Output the (X, Y) coordinate of the center of the cell containing the given text.  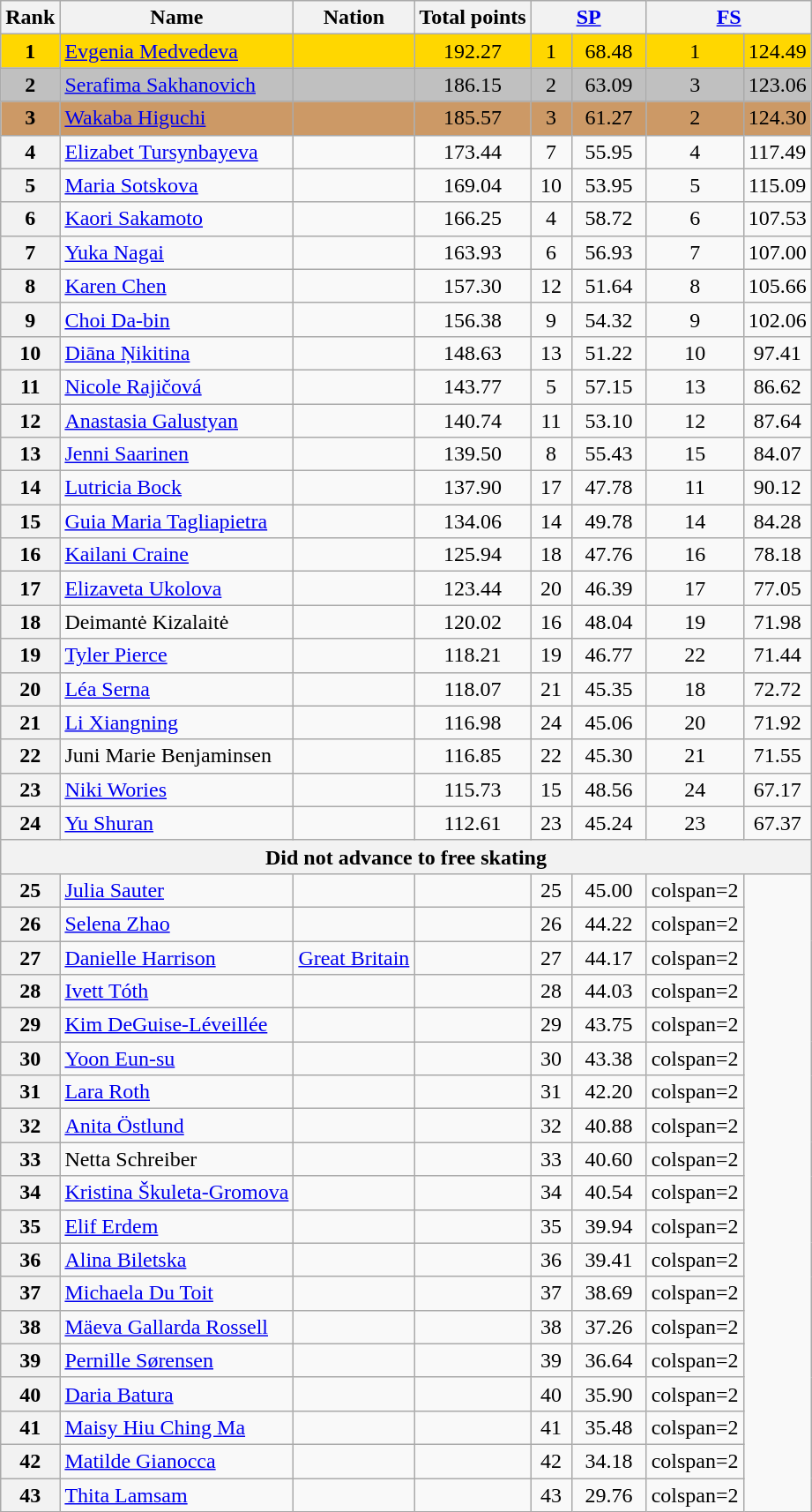
38.69 (608, 1293)
139.50 (473, 454)
43.75 (608, 1025)
63.09 (608, 85)
84.28 (778, 521)
Did not advance to free skating (406, 857)
67.17 (778, 790)
134.06 (473, 521)
36.64 (608, 1360)
45.30 (608, 756)
54.32 (608, 319)
107.00 (778, 252)
44.22 (608, 924)
47.78 (608, 488)
Deimantė Kizalaitė (176, 622)
Karen Chen (176, 286)
86.62 (778, 386)
Pernille Sørensen (176, 1360)
71.98 (778, 622)
Mäeva Gallarda Rossell (176, 1327)
125.94 (473, 555)
Guia Maria Tagliapietra (176, 521)
156.38 (473, 319)
Niki Wories (176, 790)
116.85 (473, 756)
Elizaveta Ukolova (176, 588)
Léa Serna (176, 689)
29.76 (608, 1495)
Selena Zhao (176, 924)
116.98 (473, 722)
Elif Erdem (176, 1226)
40.60 (608, 1159)
48.04 (608, 622)
Jenni Saarinen (176, 454)
118.21 (473, 655)
47.76 (608, 555)
Thita Lamsam (176, 1495)
71.44 (778, 655)
115.09 (778, 185)
Anita Östlund (176, 1126)
Evgenia Medvedeva (176, 51)
Netta Schreiber (176, 1159)
67.37 (778, 823)
Kaori Sakamoto (176, 219)
90.12 (778, 488)
118.07 (473, 689)
34.18 (608, 1461)
112.61 (473, 823)
Diāna Ņikitina (176, 353)
68.48 (608, 51)
Maria Sotskova (176, 185)
77.05 (778, 588)
Wakaba Higuchi (176, 118)
Nicole Rajičová (176, 386)
173.44 (473, 152)
58.72 (608, 219)
Total points (473, 18)
57.15 (608, 386)
43.38 (608, 1059)
102.06 (778, 319)
48.56 (608, 790)
46.39 (608, 588)
Serafima Sakhanovich (176, 85)
Kristina Škuleta-Gromova (176, 1193)
53.95 (608, 185)
Maisy Hiu Ching Ma (176, 1427)
185.57 (473, 118)
186.15 (473, 85)
Nation (354, 18)
Alina Biletska (176, 1260)
Yoon Eun-su (176, 1059)
49.78 (608, 521)
192.27 (473, 51)
72.72 (778, 689)
39.41 (608, 1260)
Lutricia Bock (176, 488)
Choi Da-bin (176, 319)
39.94 (608, 1226)
71.55 (778, 756)
157.30 (473, 286)
40.88 (608, 1126)
40.54 (608, 1193)
123.06 (778, 85)
166.25 (473, 219)
45.24 (608, 823)
Elizabet Tursynbayeva (176, 152)
137.90 (473, 488)
45.00 (608, 890)
117.49 (778, 152)
Rank (30, 18)
45.06 (608, 722)
169.04 (473, 185)
44.17 (608, 957)
45.35 (608, 689)
35.48 (608, 1427)
78.18 (778, 555)
148.63 (473, 353)
Yu Shuran (176, 823)
124.49 (778, 51)
46.77 (608, 655)
Daria Batura (176, 1394)
56.93 (608, 252)
FS (728, 18)
Yuka Nagai (176, 252)
107.53 (778, 219)
Kim DeGuise-Léveillée (176, 1025)
Kailani Craine (176, 555)
51.22 (608, 353)
61.27 (608, 118)
55.95 (608, 152)
42.20 (608, 1092)
55.43 (608, 454)
Matilde Gianocca (176, 1461)
Name (176, 18)
124.30 (778, 118)
44.03 (608, 992)
51.64 (608, 286)
84.07 (778, 454)
97.41 (778, 353)
Julia Sauter (176, 890)
71.92 (778, 722)
Lara Roth (176, 1092)
53.10 (608, 421)
163.93 (473, 252)
Great Britain (354, 957)
Anastasia Galustyan (176, 421)
Danielle Harrison (176, 957)
140.74 (473, 421)
Tyler Pierce (176, 655)
87.64 (778, 421)
143.77 (473, 386)
Li Xiangning (176, 722)
105.66 (778, 286)
35.90 (608, 1394)
Michaela Du Toit (176, 1293)
37.26 (608, 1327)
115.73 (473, 790)
Ivett Tóth (176, 992)
SP (589, 18)
123.44 (473, 588)
120.02 (473, 622)
Juni Marie Benjaminsen (176, 756)
